Detect which cell encompasses the target text, then output its (x, y) center coordinate. 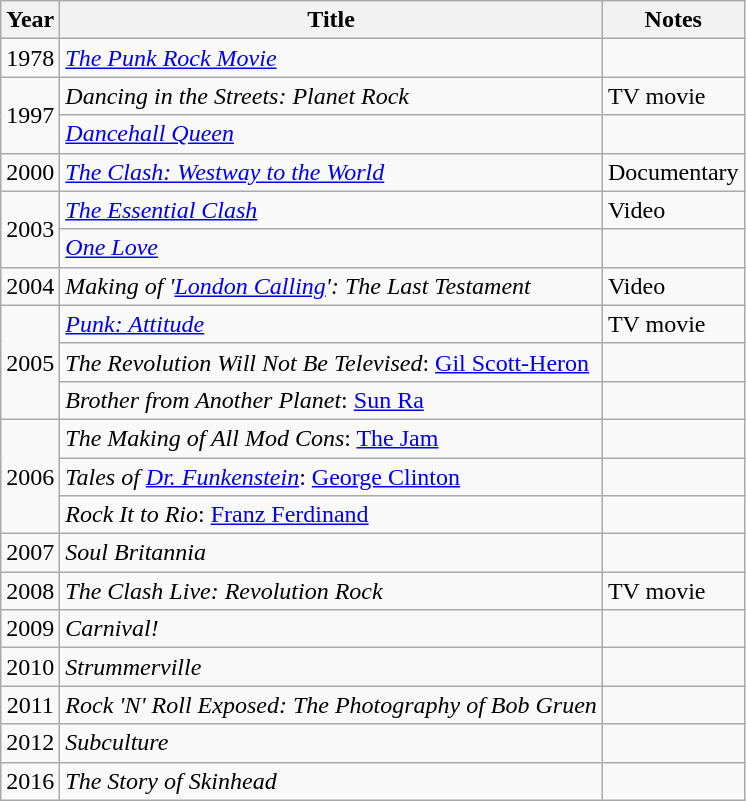
2011 (30, 705)
2012 (30, 743)
Subculture (332, 743)
2000 (30, 172)
Rock It to Rio: Franz Ferdinand (332, 515)
Brother from Another Planet: Sun Ra (332, 400)
2009 (30, 629)
Documentary (673, 172)
Notes (673, 20)
2016 (30, 781)
Title (332, 20)
Making of 'London Calling': The Last Testament (332, 286)
1978 (30, 58)
1997 (30, 115)
Strummerville (332, 667)
Tales of Dr. Funkenstein: George Clinton (332, 477)
Year (30, 20)
2007 (30, 553)
2006 (30, 476)
2010 (30, 667)
2004 (30, 286)
The Story of Skinhead (332, 781)
Dancing in the Streets: Planet Rock (332, 96)
One Love (332, 248)
2005 (30, 362)
Dancehall Queen (332, 134)
Rock 'N' Roll Exposed: The Photography of Bob Gruen (332, 705)
Carnival! (332, 629)
The Clash: Westway to the World (332, 172)
The Making of All Mod Cons: The Jam (332, 438)
The Revolution Will Not Be Televised: Gil Scott-Heron (332, 362)
The Punk Rock Movie (332, 58)
Soul Britannia (332, 553)
2008 (30, 591)
2003 (30, 229)
Punk: Attitude (332, 324)
The Clash Live: Revolution Rock (332, 591)
The Essential Clash (332, 210)
